Detect which cell encompasses the target text, then output its [X, Y] center coordinate. 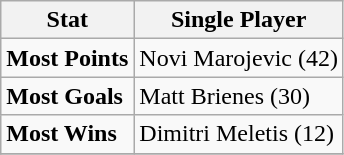
Single Player [239, 20]
Most Points [68, 58]
Most Wins [68, 134]
Matt Brienes (30) [239, 96]
Novi Marojevic (42) [239, 58]
Most Goals [68, 96]
Dimitri Meletis (12) [239, 134]
Stat [68, 20]
